Provide the [x, y] coordinate of the cell's center where the given text is located.  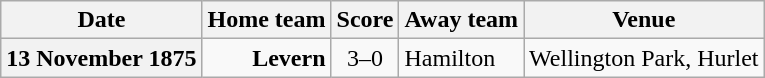
Home team [266, 20]
Away team [462, 20]
Date [102, 20]
13 November 1875 [102, 58]
Score [365, 20]
Levern [266, 58]
Venue [644, 20]
3–0 [365, 58]
Wellington Park, Hurlet [644, 58]
Hamilton [462, 58]
